Return the [X, Y] coordinate for the center point of the cell that contains the specified text.  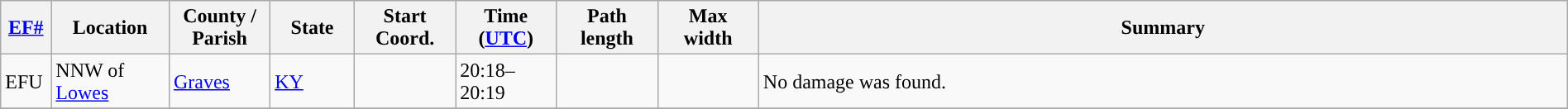
State [313, 28]
Summary [1163, 28]
County / Parish [219, 28]
Path length [607, 28]
Time (UTC) [506, 28]
Location [111, 28]
Graves [219, 81]
No damage was found. [1163, 81]
EFU [26, 81]
Max width [708, 28]
KY [313, 81]
EF# [26, 28]
Start Coord. [404, 28]
20:18–20:19 [506, 81]
NNW of Lowes [111, 81]
